Find where the given text appears and provide that cell's center as (X, Y) coordinate. 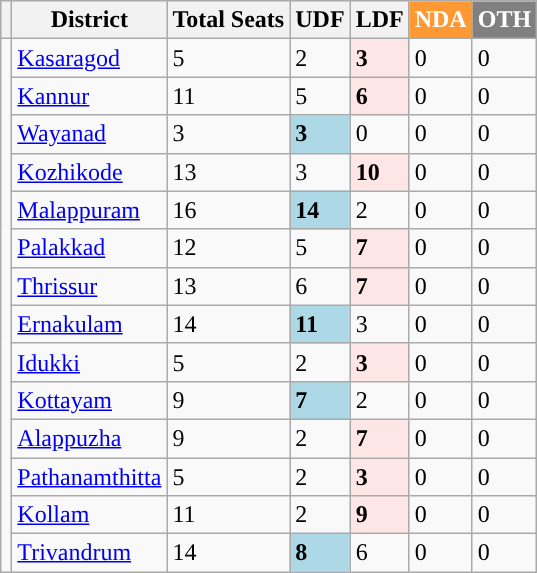
Trivandrum (90, 553)
Thrissur (90, 286)
12 (228, 248)
Total Seats (228, 20)
LDF (380, 20)
Kozhikode (90, 172)
Idukki (90, 362)
16 (228, 210)
Kottayam (90, 400)
UDF (320, 20)
District (90, 20)
10 (380, 172)
Kollam (90, 515)
Palakkad (90, 248)
Malappuram (90, 210)
Pathanamthitta (90, 477)
NDA (440, 20)
8 (320, 553)
Ernakulam (90, 324)
Kannur (90, 96)
Alappuzha (90, 438)
OTH (504, 20)
Kasaragod (90, 58)
Wayanad (90, 134)
